Detect which cell encompasses the target text, then output its (x, y) center coordinate. 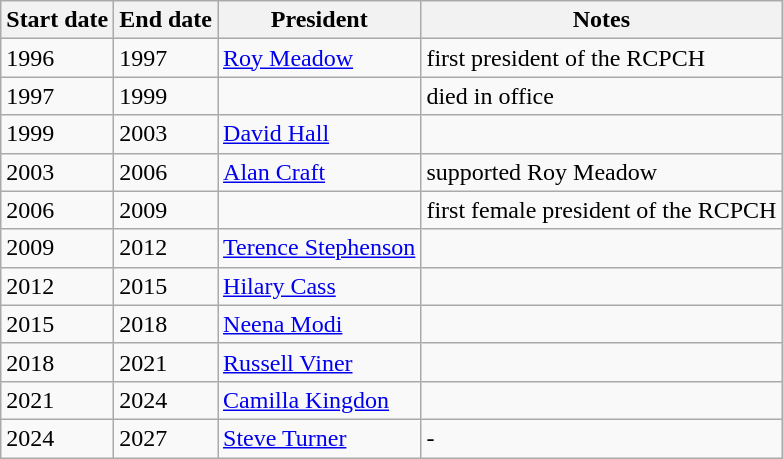
first president of the RCPCH (602, 58)
Russell Viner (320, 362)
End date (166, 20)
died in office (602, 96)
- (602, 438)
Roy Meadow (320, 58)
Alan Craft (320, 172)
President (320, 20)
2027 (166, 438)
Start date (58, 20)
Steve Turner (320, 438)
Notes (602, 20)
Neena Modi (320, 324)
1996 (58, 58)
Terence Stephenson (320, 248)
first female president of the RCPCH (602, 210)
Hilary Cass (320, 286)
Camilla Kingdon (320, 400)
supported Roy Meadow (602, 172)
David Hall (320, 134)
